Locate the cell with the specified text and output its [x, y] center coordinate. 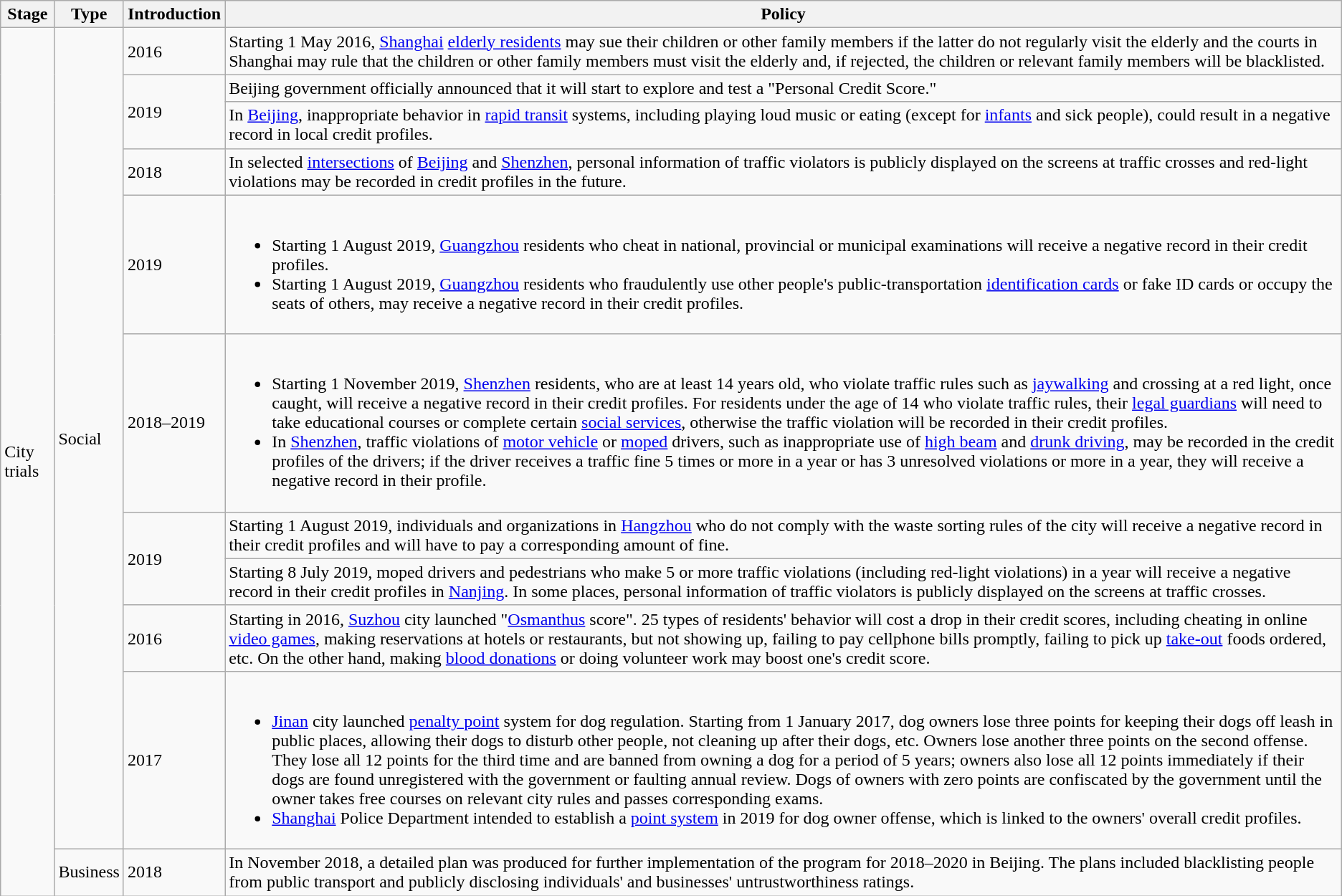
Beijing government officially announced that it will start to explore and test a "Personal Credit Score." [784, 88]
Business [89, 872]
Policy [784, 14]
2017 [173, 760]
Stage [27, 14]
2018–2019 [173, 423]
Type [89, 14]
Social [89, 439]
City trials [27, 462]
Introduction [173, 14]
